Scan for the cell matching the given text and deliver its (X, Y) coordinate at center. 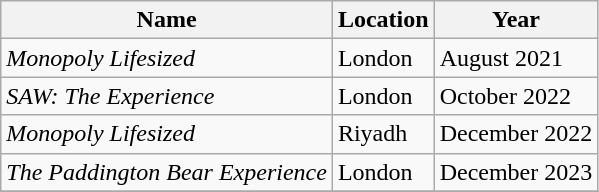
SAW: The Experience (167, 96)
Riyadh (383, 134)
The Paddington Bear Experience (167, 172)
December 2023 (516, 172)
Name (167, 20)
December 2022 (516, 134)
Location (383, 20)
October 2022 (516, 96)
August 2021 (516, 58)
Year (516, 20)
